Pinpoint the cell where the given text exists, returning its (X, Y) midpoint coordinate. 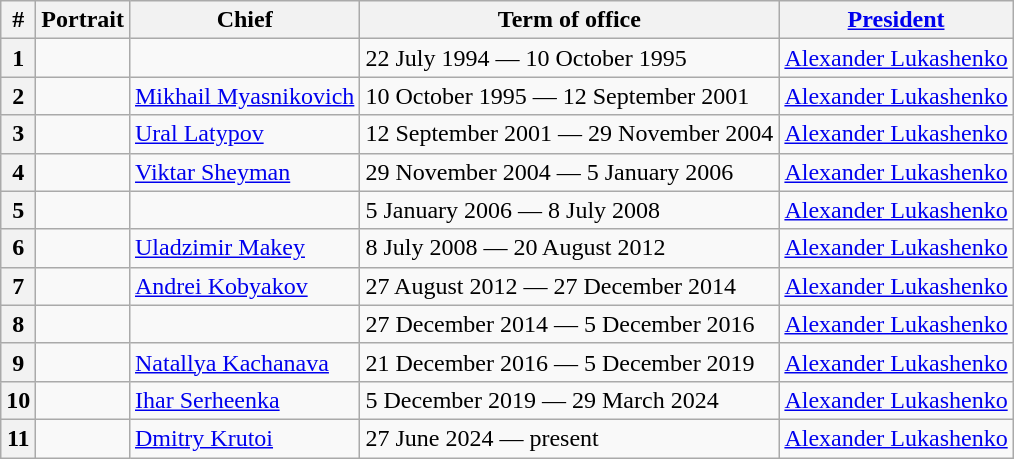
9 (18, 362)
5 December 2019 — 29 March 2024 (570, 400)
21 December 2016 — 5 December 2019 (570, 362)
5 (18, 210)
Mikhail Myasnikovich (244, 96)
Natallya Kachanava (244, 362)
29 November 2004 — 5 January 2006 (570, 172)
Term of office (570, 20)
5 January 2006 — 8 July 2008 (570, 210)
11 (18, 438)
4 (18, 172)
3 (18, 134)
8 July 2008 — 20 August 2012 (570, 248)
Andrei Kobyakov (244, 286)
Dmitry Krutoi (244, 438)
27 June 2024 — present (570, 438)
Chief (244, 20)
10 (18, 400)
27 December 2014 — 5 December 2016 (570, 324)
6 (18, 248)
Ural Latypov (244, 134)
27 August 2012 — 27 December 2014 (570, 286)
10 October 1995 — 12 September 2001 (570, 96)
President (896, 20)
Uladzimir Makey (244, 248)
Viktar Sheyman (244, 172)
Portrait (83, 20)
8 (18, 324)
Ihar Serheenka (244, 400)
22 July 1994 — 10 October 1995 (570, 58)
7 (18, 286)
1 (18, 58)
12 September 2001 — 29 November 2004 (570, 134)
# (18, 20)
2 (18, 96)
